Provide the [X, Y] coordinate of the cell's center where the given text is located.  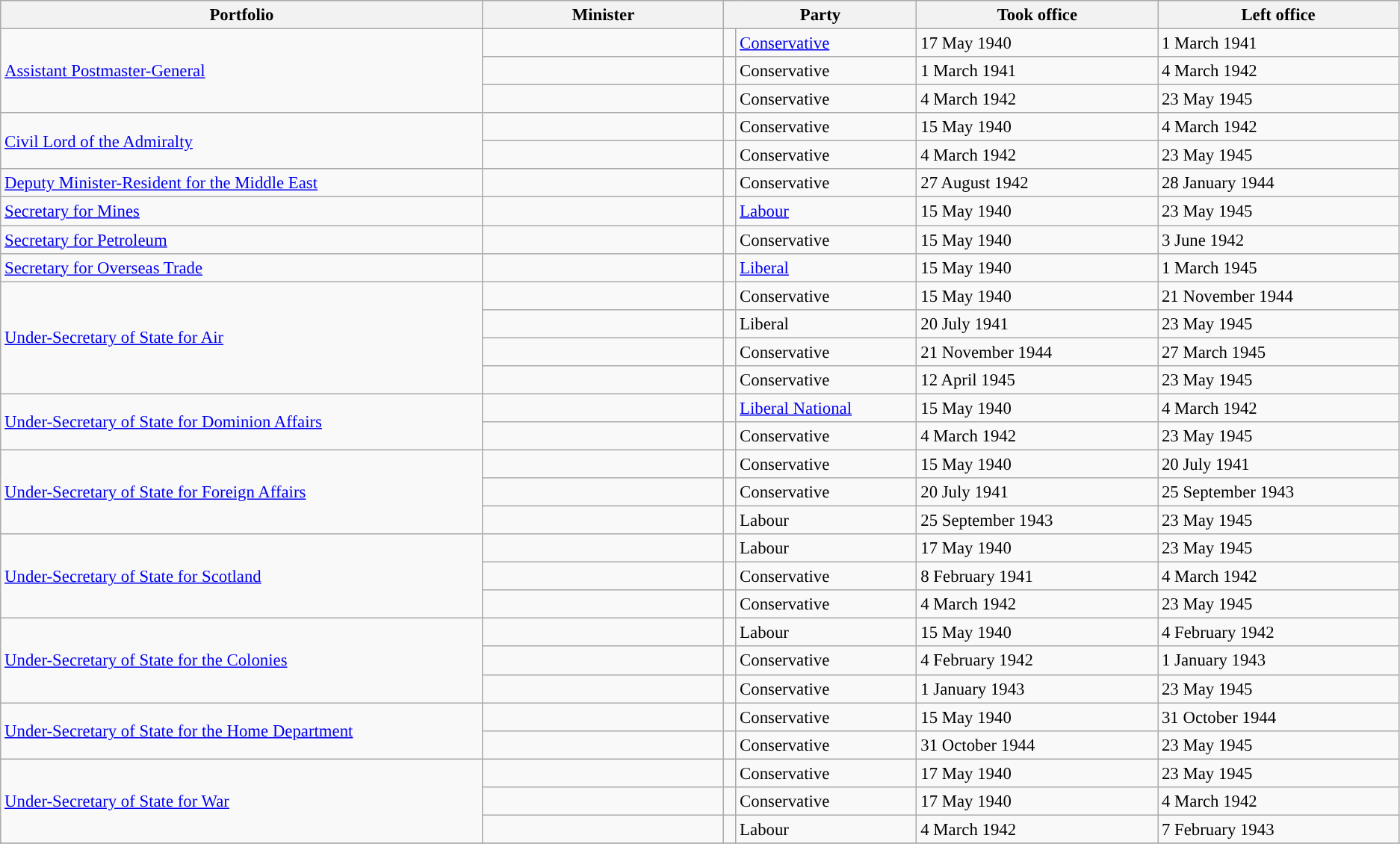
Under-Secretary of State for War [242, 801]
3 June 1942 [1279, 240]
Deputy Minister-Resident for the Middle East [242, 183]
Under-Secretary of State for the Home Department [242, 730]
12 April 1945 [1037, 380]
Minister [604, 15]
Secretary for Mines [242, 211]
Under-Secretary of State for Dominion Affairs [242, 421]
Assistant Postmaster-General [242, 72]
Took office [1037, 15]
27 March 1945 [1279, 352]
Under-Secretary of State for Foreign Affairs [242, 491]
28 January 1944 [1279, 183]
Civil Lord of the Admiralty [242, 140]
Under-Secretary of State for Scotland [242, 577]
Secretary for Petroleum [242, 240]
Left office [1279, 15]
Liberal National [826, 408]
Under-Secretary of State for Air [242, 338]
8 February 1941 [1037, 577]
7 February 1943 [1279, 829]
Party [820, 15]
Under-Secretary of State for the Colonies [242, 660]
1 March 1945 [1279, 267]
Portfolio [242, 15]
27 August 1942 [1037, 183]
Secretary for Overseas Trade [242, 267]
